From the cell containing the given text, extract its center point as (X, Y) coordinate. 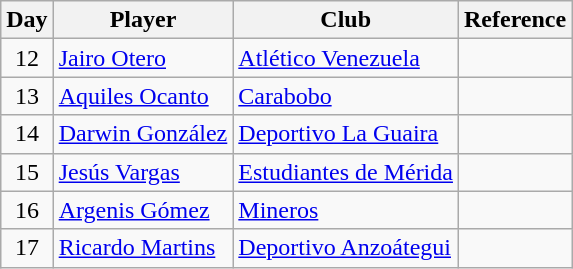
Jairo Otero (143, 58)
14 (27, 134)
16 (27, 210)
Deportivo Anzoátegui (346, 248)
Jesús Vargas (143, 172)
Deportivo La Guaira (346, 134)
Atlético Venezuela (346, 58)
15 (27, 172)
Aquiles Ocanto (143, 96)
Ricardo Martins (143, 248)
Reference (514, 20)
17 (27, 248)
Estudiantes de Mérida (346, 172)
Day (27, 20)
Darwin González (143, 134)
Player (143, 20)
Club (346, 20)
Mineros (346, 210)
Argenis Gómez (143, 210)
13 (27, 96)
Carabobo (346, 96)
12 (27, 58)
